Determine the [X, Y] coordinate at the center of the cell enclosing the given text.  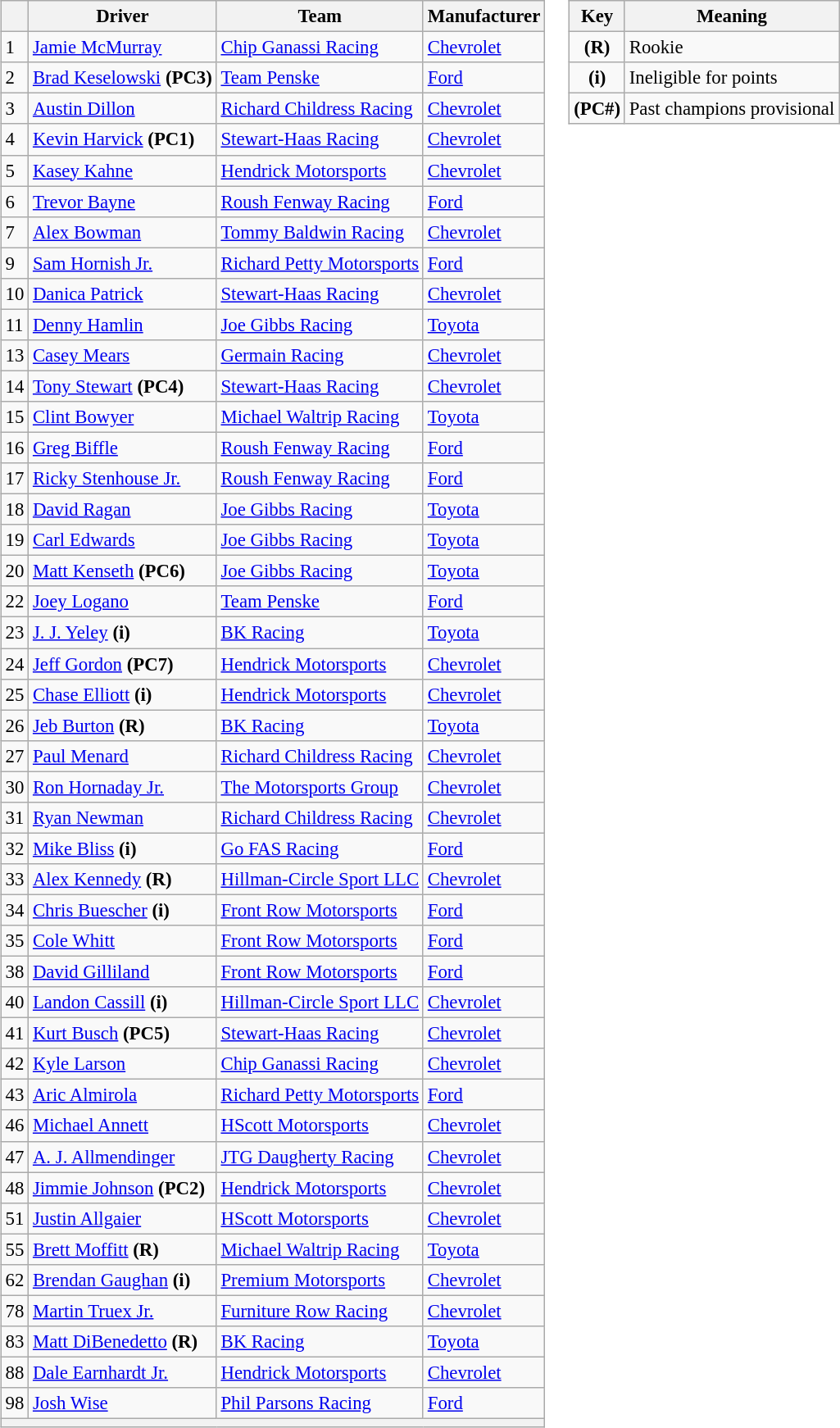
83 [15, 1342]
7 [15, 232]
David Gilliland [123, 971]
Driver [123, 16]
47 [15, 1157]
41 [15, 1034]
Tony Stewart (PC4) [123, 386]
3 [15, 109]
Rookie [731, 48]
Past champions provisional [731, 109]
Brendan Gaughan (i) [123, 1280]
Team [320, 16]
42 [15, 1064]
Ron Hornaday Jr. [123, 787]
33 [15, 880]
David Ragan [123, 510]
34 [15, 910]
Kevin Harvick (PC1) [123, 139]
JTG Daugherty Racing [320, 1157]
48 [15, 1188]
22 [15, 602]
Landon Cassill (i) [123, 1003]
62 [15, 1280]
Germain Racing [320, 356]
Joey Logano [123, 602]
27 [15, 756]
6 [15, 202]
(PC#) [597, 109]
31 [15, 817]
Martin Truex Jr. [123, 1311]
Paul Menard [123, 756]
Aric Almirola [123, 1095]
14 [15, 386]
Ryan Newman [123, 817]
55 [15, 1249]
Justin Allgaier [123, 1218]
Michael Annett [123, 1126]
The Motorsports Group [320, 787]
Austin Dillon [123, 109]
32 [15, 848]
(R) [597, 48]
88 [15, 1372]
Josh Wise [123, 1403]
9 [15, 263]
24 [15, 663]
A. J. Allmendinger [123, 1157]
Meaning [731, 16]
Tommy Baldwin Racing [320, 232]
Brett Moffitt (R) [123, 1249]
78 [15, 1311]
13 [15, 356]
Clint Bowyer [123, 417]
17 [15, 479]
Sam Hornish Jr. [123, 263]
4 [15, 139]
Go FAS Racing [320, 848]
Manufacturer [484, 16]
2 [15, 78]
43 [15, 1095]
15 [15, 417]
Carl Edwards [123, 540]
5 [15, 171]
Casey Mears [123, 356]
23 [15, 633]
(i) [597, 78]
30 [15, 787]
25 [15, 694]
Danica Patrick [123, 293]
Trevor Bayne [123, 202]
Matt DiBenedetto (R) [123, 1342]
Chase Elliott (i) [123, 694]
Alex Kennedy (R) [123, 880]
Kasey Kahne [123, 171]
Chris Buescher (i) [123, 910]
Phil Parsons Racing [320, 1403]
Furniture Row Racing [320, 1311]
1 [15, 48]
Jeff Gordon (PC7) [123, 663]
Cole Whitt [123, 941]
26 [15, 725]
Jimmie Johnson (PC2) [123, 1188]
19 [15, 540]
Alex Bowman [123, 232]
Ricky Stenhouse Jr. [123, 479]
35 [15, 941]
40 [15, 1003]
Brad Keselowski (PC3) [123, 78]
Jamie McMurray [123, 48]
Kyle Larson [123, 1064]
20 [15, 571]
Greg Biffle [123, 448]
51 [15, 1218]
Matt Kenseth (PC6) [123, 571]
J. J. Yeley (i) [123, 633]
10 [15, 293]
46 [15, 1126]
Denny Hamlin [123, 325]
Mike Bliss (i) [123, 848]
Ineligible for points [731, 78]
Premium Motorsports [320, 1280]
98 [15, 1403]
18 [15, 510]
Kurt Busch (PC5) [123, 1034]
11 [15, 325]
Key [597, 16]
Jeb Burton (R) [123, 725]
Dale Earnhardt Jr. [123, 1372]
16 [15, 448]
38 [15, 971]
